From the cell containing the given text, extract its center point as [x, y] coordinate. 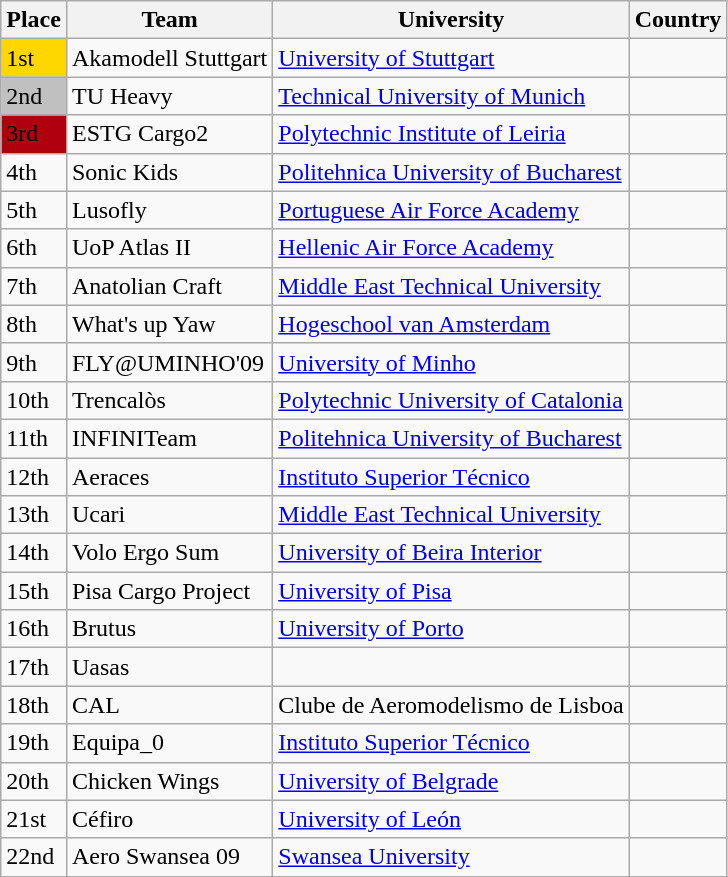
TU Heavy [169, 96]
21st [34, 819]
9th [34, 362]
11th [34, 438]
3rd [34, 134]
2nd [34, 96]
10th [34, 400]
1st [34, 58]
University of Stuttgart [451, 58]
Lusofly [169, 210]
CAL [169, 705]
University [451, 20]
ESTG Cargo2 [169, 134]
Place [34, 20]
Equipa_0 [169, 743]
13th [34, 515]
Anatolian Craft [169, 286]
Céfiro [169, 819]
Akamodell Stuttgart [169, 58]
FLY@UMINHO'09 [169, 362]
INFINITeam [169, 438]
Portuguese Air Force Academy [451, 210]
Hellenic Air Force Academy [451, 248]
University of Minho [451, 362]
Volo Ergo Sum [169, 553]
University of Porto [451, 629]
Pisa Cargo Project [169, 591]
14th [34, 553]
7th [34, 286]
Uasas [169, 667]
University of León [451, 819]
Polytechnic University of Catalonia [451, 400]
Trencalòs [169, 400]
Swansea University [451, 857]
15th [34, 591]
Sonic Kids [169, 172]
Country [678, 20]
16th [34, 629]
8th [34, 324]
Chicken Wings [169, 781]
6th [34, 248]
Hogeschool van Amsterdam [451, 324]
12th [34, 477]
22nd [34, 857]
Aero Swansea 09 [169, 857]
Ucari [169, 515]
4th [34, 172]
20th [34, 781]
UoP Atlas II [169, 248]
Polytechnic Institute of Leiria [451, 134]
Team [169, 20]
5th [34, 210]
University of Belgrade [451, 781]
What's up Yaw [169, 324]
Aeraces [169, 477]
Brutus [169, 629]
19th [34, 743]
Technical University of Munich [451, 96]
18th [34, 705]
University of Pisa [451, 591]
17th [34, 667]
University of Beira Interior [451, 553]
Clube de Aeromodelismo de Lisboa [451, 705]
